Return the [x, y] coordinate for the center point of the cell that contains the specified text.  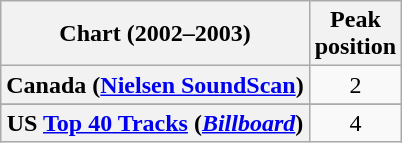
Peakposition [355, 34]
Canada (Nielsen SoundScan) [155, 85]
4 [355, 123]
US Top 40 Tracks (Billboard) [155, 123]
Chart (2002–2003) [155, 34]
2 [355, 85]
